Extract the (x, y) coordinate from the center of the cell holding the provided text.  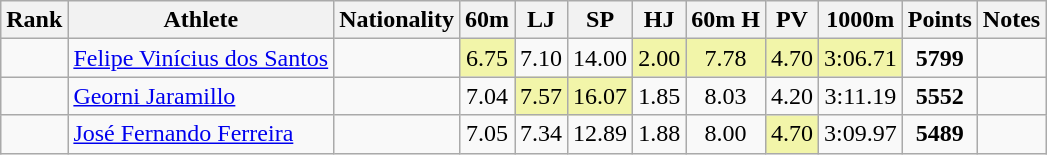
4.20 (792, 96)
LJ (540, 20)
José Fernando Ferreira (201, 134)
16.07 (600, 96)
7.78 (726, 58)
7.34 (540, 134)
8.03 (726, 96)
Notes (1011, 20)
5799 (940, 58)
1.88 (660, 134)
3:09.97 (860, 134)
60m H (726, 20)
7.10 (540, 58)
HJ (660, 20)
60m (486, 20)
14.00 (600, 58)
12.89 (600, 134)
6.75 (486, 58)
PV (792, 20)
5489 (940, 134)
Nationality (397, 20)
7.04 (486, 96)
8.00 (726, 134)
5552 (940, 96)
3:06.71 (860, 58)
Athlete (201, 20)
Georni Jaramillo (201, 96)
7.05 (486, 134)
SP (600, 20)
Points (940, 20)
3:11.19 (860, 96)
Rank (34, 20)
2.00 (660, 58)
7.57 (540, 96)
1000m (860, 20)
Felipe Vinícius dos Santos (201, 58)
1.85 (660, 96)
